Find where the given text appears and provide that cell's center as (X, Y) coordinate. 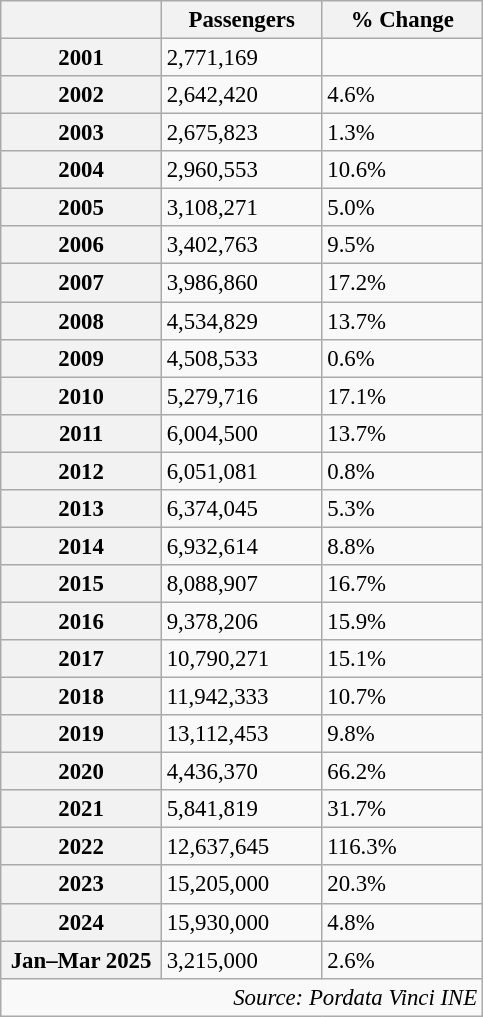
2021 (82, 809)
2019 (82, 734)
2017 (82, 659)
2003 (82, 133)
5.0% (402, 208)
4,534,829 (242, 321)
2,771,169 (242, 58)
2023 (82, 885)
0.6% (402, 358)
15,930,000 (242, 922)
1.3% (402, 133)
8.8% (402, 546)
0.8% (402, 471)
4,436,370 (242, 772)
2011 (82, 433)
3,108,271 (242, 208)
2014 (82, 546)
5,841,819 (242, 809)
66.2% (402, 772)
15,205,000 (242, 885)
6,051,081 (242, 471)
10.7% (402, 697)
Jan–Mar 2025 (82, 960)
116.3% (402, 847)
3,402,763 (242, 245)
2008 (82, 321)
2015 (82, 584)
2018 (82, 697)
16.7% (402, 584)
Source: Pordata Vinci INE (242, 997)
12,637,645 (242, 847)
2012 (82, 471)
9.8% (402, 734)
6,004,500 (242, 433)
15.1% (402, 659)
2007 (82, 283)
20.3% (402, 885)
2013 (82, 509)
6,932,614 (242, 546)
4.8% (402, 922)
2022 (82, 847)
Passengers (242, 20)
2.6% (402, 960)
9.5% (402, 245)
2,675,823 (242, 133)
4,508,533 (242, 358)
17.2% (402, 283)
4.6% (402, 95)
31.7% (402, 809)
2001 (82, 58)
2020 (82, 772)
15.9% (402, 621)
6,374,045 (242, 509)
11,942,333 (242, 697)
3,215,000 (242, 960)
2005 (82, 208)
9,378,206 (242, 621)
2016 (82, 621)
2006 (82, 245)
2,642,420 (242, 95)
2002 (82, 95)
2,960,553 (242, 170)
5.3% (402, 509)
8,088,907 (242, 584)
13,112,453 (242, 734)
2010 (82, 396)
2009 (82, 358)
10,790,271 (242, 659)
17.1% (402, 396)
2004 (82, 170)
% Change (402, 20)
3,986,860 (242, 283)
2024 (82, 922)
10.6% (402, 170)
5,279,716 (242, 396)
